Find where the given text appears and provide that cell's center as [X, Y] coordinate. 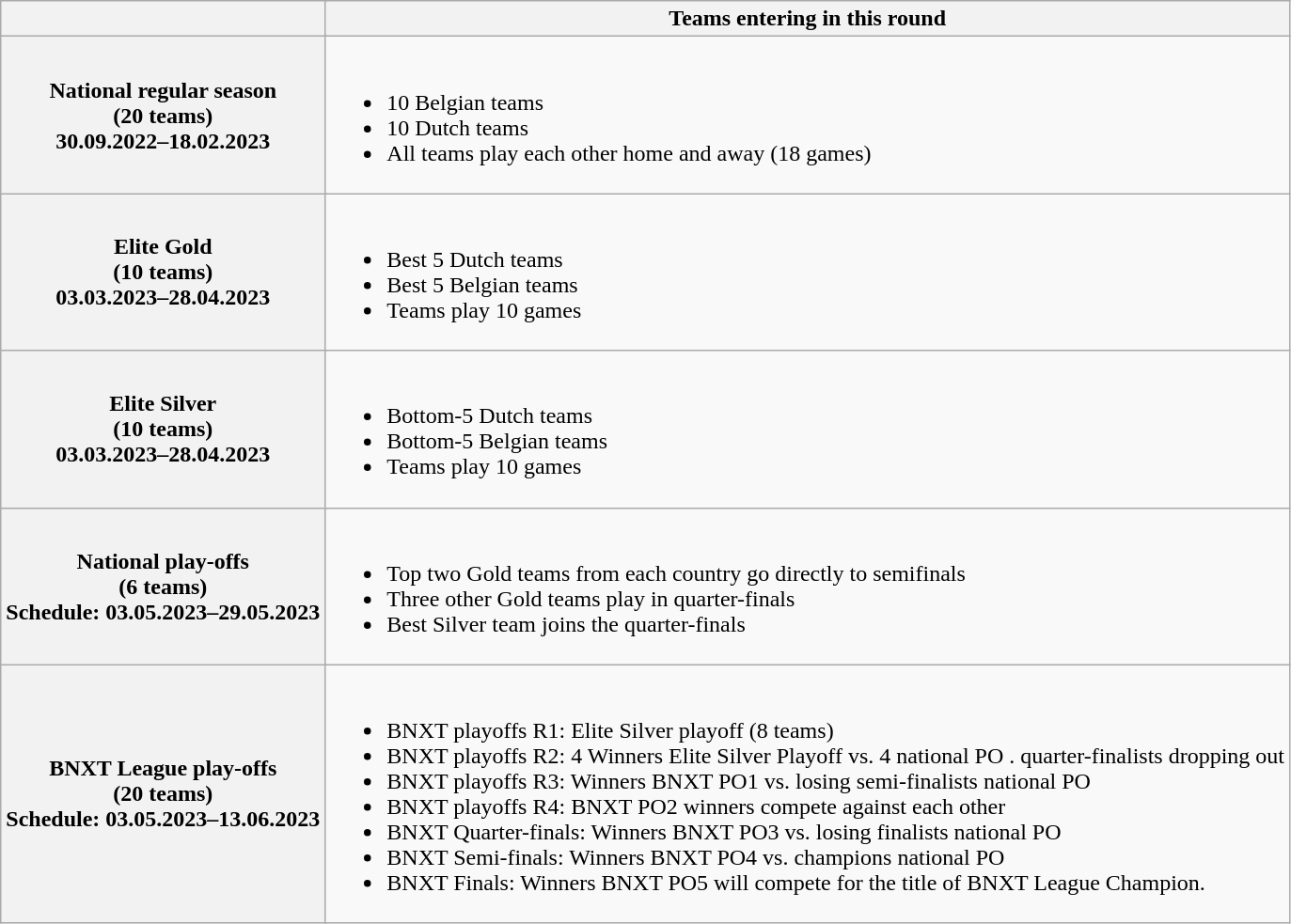
National regular season(20 teams)30.09.2022–18.02.2023 [164, 115]
Elite Gold(10 teams)03.03.2023–28.04.2023 [164, 273]
National play-offs(6 teams)Schedule: 03.05.2023–29.05.2023 [164, 587]
Top two Gold teams from each country go directly to semifinalsThree other Gold teams play in quarter-finalsBest Silver team joins the quarter-finals [808, 587]
10 Belgian teams10 Dutch teamsAll teams play each other home and away (18 games) [808, 115]
Teams entering in this round [808, 19]
Best 5 Dutch teamsBest 5 Belgian teamsTeams play 10 games [808, 273]
Bottom-5 Dutch teamsBottom-5 Belgian teamsTeams play 10 games [808, 429]
BNXT League play-offs(20 teams)Schedule: 03.05.2023–13.06.2023 [164, 793]
Elite Silver(10 teams)03.03.2023–28.04.2023 [164, 429]
